Return [X, Y] of the center of cell containing provided text 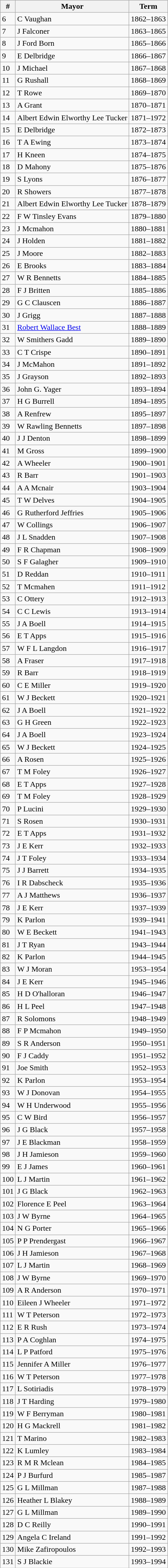
1868–1869 [148, 80]
1954–1955 [148, 1093]
72 [8, 833]
Term [148, 6]
1862–1863 [148, 19]
63 [8, 722]
Mike Zafiropoulos [73, 1550]
1879–1880 [148, 216]
M Gross [73, 451]
1992–1993 [148, 1550]
Joe Smith [73, 1068]
L P Patford [73, 1352]
107 [8, 1265]
J E Blackman [73, 1142]
W H Underwood [73, 1105]
105 [8, 1241]
109 [8, 1290]
1964–1965 [148, 1216]
S Lyons [73, 179]
1946–1947 [148, 994]
S R Anderson [73, 1043]
18 [8, 167]
1926–1927 [148, 772]
127 [8, 1512]
112 [8, 1327]
61 [8, 698]
J Mcmahon [73, 229]
1897–1898 [148, 426]
1873–1874 [148, 142]
A Fraser [73, 661]
W E Beckett [73, 932]
54 [8, 611]
1919–1920 [148, 685]
103 [8, 1216]
122 [8, 1451]
31 [8, 327]
1951–1952 [148, 1056]
92 [8, 1080]
90 [8, 1056]
75 [8, 870]
125 [8, 1488]
1927–1928 [148, 784]
J L Snadden [73, 537]
1903–1904 [148, 488]
121 [8, 1438]
1969–1970 [148, 1278]
1867–1868 [148, 68]
1956–1957 [148, 1117]
1892–1893 [148, 377]
1894–1895 [148, 401]
J Grayson [73, 377]
J T Ryan [73, 945]
1913–1914 [148, 611]
1904–1905 [148, 500]
1984–1985 [148, 1463]
58 [8, 661]
1978–1979 [148, 1389]
1958–1959 [148, 1142]
I R Dabscheck [73, 883]
110 [8, 1302]
30 [8, 315]
D C Reilly [73, 1525]
E J James [73, 1167]
1866–1867 [148, 56]
J Ford Born [73, 43]
80 [8, 932]
9 [8, 56]
1987–1988 [148, 1488]
116 [8, 1377]
G H Green [73, 722]
1959–1960 [148, 1155]
76 [8, 883]
93 [8, 1093]
1909–1910 [148, 562]
W Collings [73, 525]
C T Crispe [73, 352]
P A Coghlan [73, 1340]
1970–1971 [148, 1290]
1943–1944 [148, 945]
S Rosen [73, 821]
98 [8, 1155]
T A Ewing [73, 142]
1901–1903 [148, 475]
10 [8, 68]
1887–1888 [148, 315]
P P Prendergast [73, 1241]
F J Caddy [73, 1056]
J Holden [73, 241]
95 [8, 1117]
27 [8, 278]
1916–1917 [148, 648]
1931–1932 [148, 833]
15 [8, 130]
85 [8, 994]
J J Denton [73, 438]
1885–1886 [148, 290]
1974–1975 [148, 1340]
68 [8, 784]
A J Matthews [73, 895]
39 [8, 426]
1932–1933 [148, 846]
1955–1956 [148, 1105]
1863–1865 [148, 31]
1917–1918 [148, 661]
108 [8, 1278]
51 [8, 574]
113 [8, 1340]
1949–1950 [148, 1031]
1884–1885 [148, 278]
1934–1935 [148, 870]
86 [8, 1006]
1983–1984 [148, 1451]
1888–1889 [148, 327]
1947–1948 [148, 1006]
49 [8, 550]
A Renfrew [73, 414]
1985–1987 [148, 1475]
1933–1934 [148, 858]
A Grant [73, 105]
N G Porter [73, 1228]
81 [8, 945]
60 [8, 685]
104 [8, 1228]
1914–1915 [148, 624]
91 [8, 1068]
64 [8, 735]
A A Mcnair [73, 488]
53 [8, 599]
S J Blackie [73, 1562]
1912–1913 [148, 599]
1922–1923 [148, 722]
1944–1945 [148, 957]
36 [8, 389]
56 [8, 636]
94 [8, 1105]
1967–1968 [148, 1253]
1977–1978 [148, 1377]
1882–1883 [148, 253]
1980–1981 [148, 1414]
55 [8, 624]
87 [8, 1019]
1960–1961 [148, 1167]
J McMahon [73, 365]
C E Miller [73, 685]
1972–1973 [148, 1315]
84 [8, 982]
1872–1873 [148, 130]
J T Foley [73, 858]
1907–1908 [148, 537]
24 [8, 241]
W F L Langdon [73, 648]
119 [8, 1414]
29 [8, 303]
96 [8, 1130]
33 [8, 352]
117 [8, 1389]
38 [8, 414]
Jennifer A Miller [73, 1364]
1877–1878 [148, 192]
12 [8, 93]
26 [8, 266]
48 [8, 537]
128 [8, 1525]
1982–1983 [148, 1438]
43 [8, 475]
1923–1924 [148, 735]
1925–1926 [148, 760]
R Solomons [73, 1019]
1895–1897 [148, 414]
1915–1916 [148, 636]
1961–1962 [148, 1179]
A Rosen [73, 760]
69 [8, 796]
Eileen J Wheeler [73, 1302]
R M R Mclean [73, 1463]
1990–1991 [148, 1525]
1911–1912 [148, 587]
A Wheeler [73, 463]
46 [8, 512]
1936–1937 [148, 895]
79 [8, 920]
47 [8, 525]
R Showers [73, 192]
J Falconer [73, 31]
1968–1969 [148, 1265]
124 [8, 1475]
H Kneen [73, 155]
101 [8, 1191]
1886–1887 [148, 303]
W Rawling Bennetts [73, 426]
F J Britten [73, 290]
T W Delves [73, 500]
1976–1977 [148, 1364]
1952–1953 [148, 1068]
1871–1972 [148, 117]
1869–1870 [148, 93]
S F Galagher [73, 562]
41 [8, 451]
J Grigg [73, 315]
67 [8, 772]
77 [8, 895]
1950–1951 [148, 1043]
Heather L Blakey [73, 1500]
1905–1906 [148, 512]
F W Tinsley Evans [73, 216]
23 [8, 229]
89 [8, 1043]
G C Clauscen [73, 303]
1973–1974 [148, 1327]
52 [8, 587]
1865–1866 [148, 43]
# [8, 6]
D Reddan [73, 574]
123 [8, 1463]
W J Donovan [73, 1093]
83 [8, 969]
78 [8, 907]
21 [8, 204]
E R Rush [73, 1327]
1899–1900 [148, 451]
C Vaughan [73, 19]
D Mahony [73, 167]
32 [8, 340]
1900–1901 [148, 463]
1979–1980 [148, 1401]
P Lucini [73, 809]
1870–1871 [148, 105]
59 [8, 673]
L Sotiriadis [73, 1389]
17 [8, 155]
1939–1941 [148, 920]
74 [8, 858]
H G Mackrell [73, 1426]
73 [8, 846]
J Michael [73, 68]
97 [8, 1142]
40 [8, 438]
1920–1921 [148, 698]
T Marino [73, 1438]
82 [8, 957]
57 [8, 648]
Robert Wallace Best [73, 327]
44 [8, 488]
1928–1929 [148, 796]
14 [8, 117]
19 [8, 179]
120 [8, 1426]
37 [8, 401]
25 [8, 253]
H G Burrell [73, 401]
John G. Yager [73, 389]
1965–1966 [148, 1228]
1930–1931 [148, 821]
1878–1879 [148, 204]
W J Moran [73, 969]
28 [8, 290]
7 [8, 31]
1921–1922 [148, 710]
129 [8, 1537]
1883–1884 [148, 266]
88 [8, 1031]
1890–1891 [148, 352]
1874–1875 [148, 155]
H D O'halloran [73, 994]
1906–1907 [148, 525]
A R Anderson [73, 1290]
T Rowe [73, 93]
1966–1967 [148, 1241]
C C Lewis [73, 611]
50 [8, 562]
W R Bennetts [73, 278]
65 [8, 747]
1957–1958 [148, 1130]
1918–1919 [148, 673]
1981–1982 [148, 1426]
1935–1936 [148, 883]
1889–1890 [148, 340]
102 [8, 1204]
1963–1964 [148, 1204]
13 [8, 105]
8 [8, 43]
1875–1876 [148, 167]
1937–1939 [148, 907]
1948–1949 [148, 1019]
P J Burfurd [73, 1475]
J Moore [73, 253]
Florence E Peel [73, 1204]
1898–1899 [148, 438]
70 [8, 809]
22 [8, 216]
42 [8, 463]
J J Barrett [73, 870]
1893–1894 [148, 389]
66 [8, 760]
34 [8, 365]
6 [8, 19]
1881–1882 [148, 241]
1929–1930 [148, 809]
114 [8, 1352]
62 [8, 710]
J T Harding [73, 1401]
118 [8, 1401]
1945–1946 [148, 982]
1993–1994 [148, 1562]
W Smithers Gadd [73, 340]
E Brooks [73, 266]
20 [8, 192]
100 [8, 1179]
111 [8, 1315]
W F Berryman [73, 1414]
T Mcmahen [73, 587]
1924–1925 [148, 747]
1971–1972 [148, 1302]
1876–1877 [148, 179]
45 [8, 500]
F R Chapman [73, 550]
130 [8, 1550]
1891–1892 [148, 365]
1941–1943 [148, 932]
1988–1989 [148, 1500]
G Rutherford Jeffries [73, 512]
1910–1911 [148, 574]
1989–1990 [148, 1512]
16 [8, 142]
106 [8, 1253]
K Lumley [73, 1451]
71 [8, 821]
131 [8, 1562]
Angela C Ireland [73, 1537]
C Ottery [73, 599]
1880–1881 [148, 229]
Mayor [73, 6]
F P Mcmahon [73, 1031]
35 [8, 377]
115 [8, 1364]
11 [8, 80]
1991–1992 [148, 1537]
1975–1976 [148, 1352]
1908–1909 [148, 550]
99 [8, 1167]
G Rushall [73, 80]
1962–1963 [148, 1191]
C W Bird [73, 1117]
126 [8, 1500]
H L Peel [73, 1006]
